Return the (X, Y) coordinate for the center point of the cell that contains the specified text.  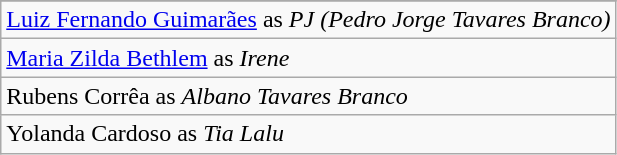
Rubens Corrêa as Albano Tavares Branco (308, 96)
Luiz Fernando Guimarães as PJ (Pedro Jorge Tavares Branco) (308, 20)
Yolanda Cardoso as Tia Lalu (308, 134)
Maria Zilda Bethlem as Irene (308, 58)
